Find where the given text appears and provide that cell's center as [X, Y] coordinate. 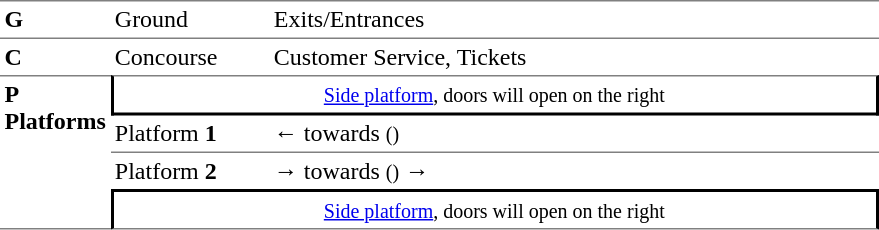
← towards () [574, 135]
Platform 2 [190, 171]
Platform 1 [190, 135]
C [55, 57]
Exits/Entrances [574, 20]
Concourse [190, 57]
G [55, 20]
PPlatforms [55, 152]
→ towards () → [574, 171]
Customer Service, Tickets [574, 57]
Ground [190, 20]
